Detect which cell encompasses the target text, then output its [x, y] center coordinate. 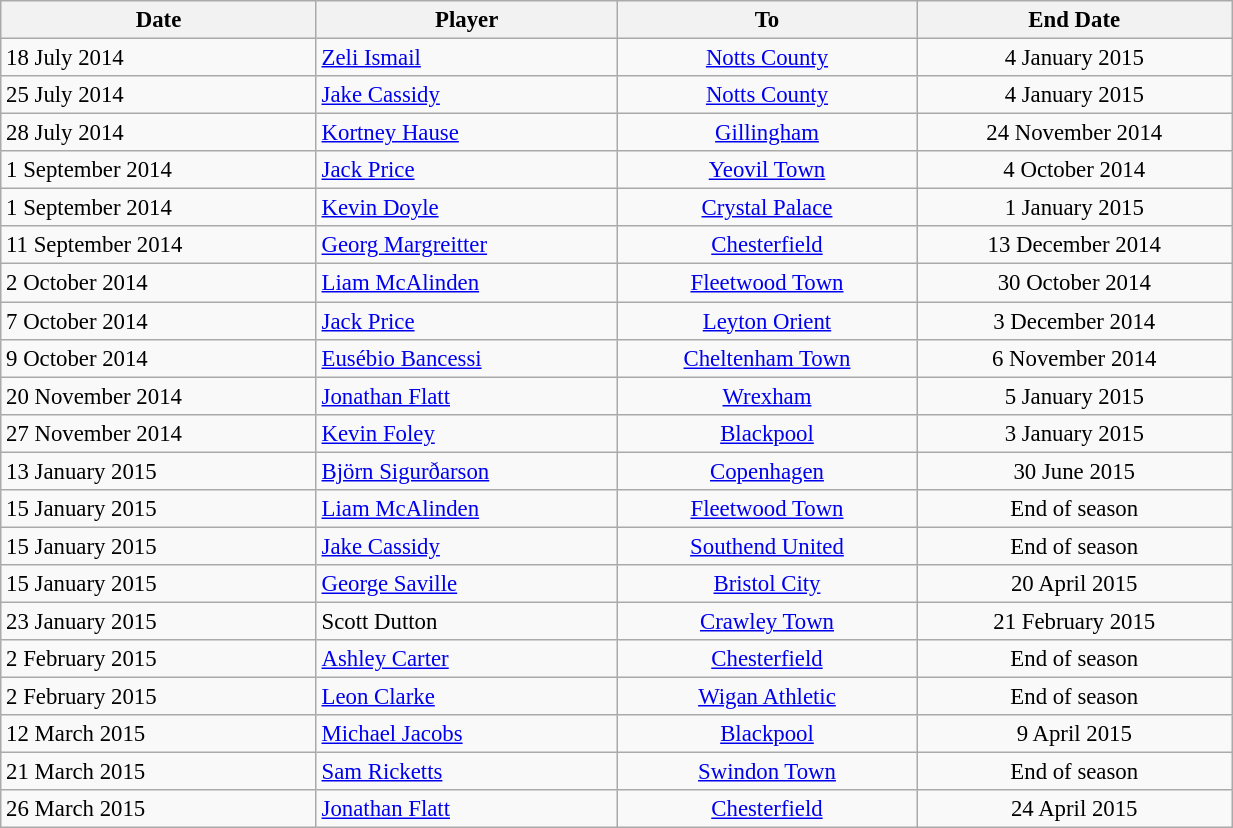
3 January 2015 [1074, 433]
18 July 2014 [158, 58]
20 November 2014 [158, 396]
George Saville [466, 584]
24 April 2015 [1074, 809]
Gillingham [767, 133]
13 December 2014 [1074, 245]
28 July 2014 [158, 133]
Crystal Palace [767, 208]
Bristol City [767, 584]
Player [466, 20]
Kevin Foley [466, 433]
To [767, 20]
Cheltenham Town [767, 358]
30 June 2015 [1074, 471]
Yeovil Town [767, 170]
Copenhagen [767, 471]
3 December 2014 [1074, 321]
7 October 2014 [158, 321]
Eusébio Bancessi [466, 358]
24 November 2014 [1074, 133]
11 September 2014 [158, 245]
Wrexham [767, 396]
Scott Dutton [466, 621]
Leon Clarke [466, 697]
27 November 2014 [158, 433]
20 April 2015 [1074, 584]
21 February 2015 [1074, 621]
6 November 2014 [1074, 358]
9 October 2014 [158, 358]
1 January 2015 [1074, 208]
9 April 2015 [1074, 734]
Michael Jacobs [466, 734]
Southend United [767, 546]
25 July 2014 [158, 95]
Wigan Athletic [767, 697]
13 January 2015 [158, 471]
21 March 2015 [158, 772]
30 October 2014 [1074, 283]
Ashley Carter [466, 659]
Björn Sigurðarson [466, 471]
4 October 2014 [1074, 170]
Leyton Orient [767, 321]
End Date [1074, 20]
Sam Ricketts [466, 772]
Kortney Hause [466, 133]
5 January 2015 [1074, 396]
Swindon Town [767, 772]
Crawley Town [767, 621]
23 January 2015 [158, 621]
Date [158, 20]
12 March 2015 [158, 734]
2 October 2014 [158, 283]
Zeli Ismail [466, 58]
Kevin Doyle [466, 208]
Georg Margreitter [466, 245]
26 March 2015 [158, 809]
